Scan for the cell matching the given text and deliver its (X, Y) coordinate at center. 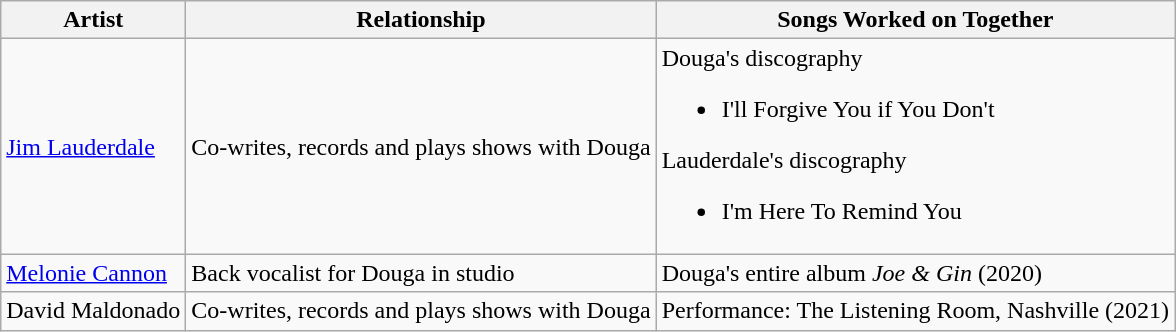
Douga's discographyI'll Forgive You if You Don'tLauderdale's discographyI'm Here To Remind You (916, 146)
Relationship (421, 20)
Performance: The Listening Room, Nashville (2021) (916, 311)
Douga's entire album Joe & Gin (2020) (916, 273)
Back vocalist for Douga in studio (421, 273)
David Maldonado (94, 311)
Melonie Cannon (94, 273)
Artist (94, 20)
Jim Lauderdale (94, 146)
Songs Worked on Together (916, 20)
